Return the [x, y] coordinate for the center point of the cell that contains the specified text.  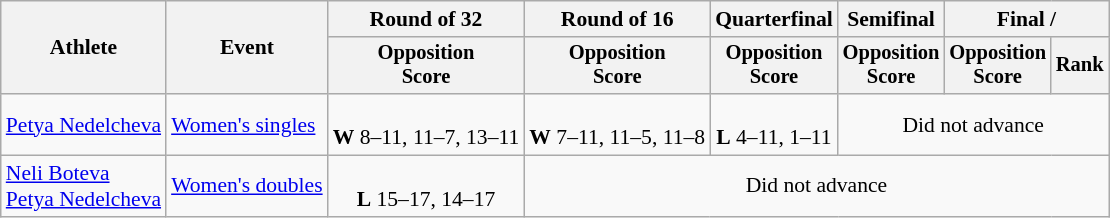
Event [247, 48]
W 8–11, 11–7, 13–11 [426, 124]
Women's doubles [247, 186]
Women's singles [247, 124]
L 4–11, 1–11 [774, 124]
L 15–17, 14–17 [426, 186]
Quarterfinal [774, 19]
Round of 16 [617, 19]
Semifinal [892, 19]
Petya Nedelcheva [84, 124]
W 7–11, 11–5, 11–8 [617, 124]
Round of 32 [426, 19]
Neli BotevaPetya Nedelcheva [84, 186]
Final / [1026, 19]
Rank [1080, 66]
Athlete [84, 48]
